Return the [X, Y] coordinate for the center point of the cell that contains the specified text.  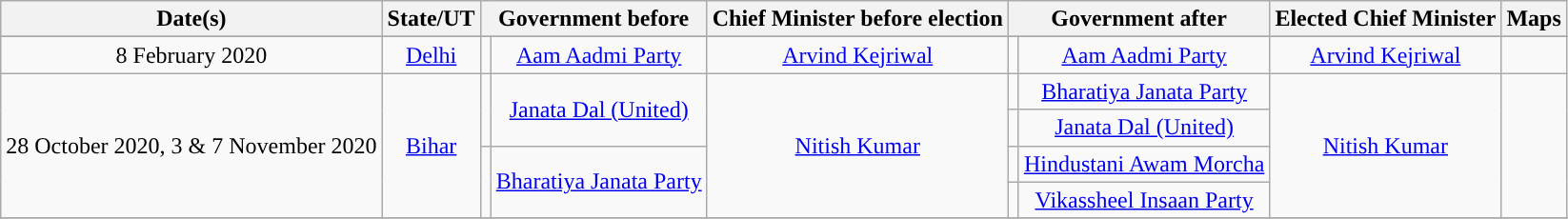
Hindustani Awam Morcha [1143, 164]
State/UT [431, 19]
Date(s) [191, 19]
Bihar [431, 146]
8 February 2020 [191, 55]
Vikassheel Insaan Party [1143, 200]
Chief Minister before election [857, 19]
Government before [593, 19]
28 October 2020, 3 & 7 November 2020 [191, 146]
Government after [1139, 19]
Delhi [431, 55]
Elected Chief Minister [1385, 19]
Maps [1534, 19]
